Locate the cell with the specified text and output its [X, Y] center coordinate. 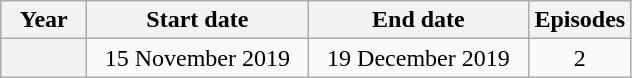
Year [44, 20]
Start date [198, 20]
19 December 2019 [418, 58]
2 [580, 58]
End date [418, 20]
15 November 2019 [198, 58]
Episodes [580, 20]
